Search for the cell housing the specified text and yield its [x, y] center coordinate. 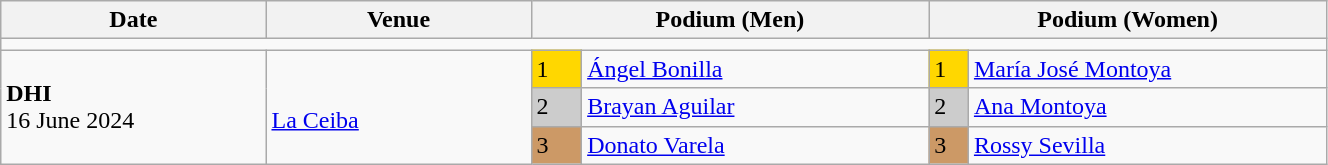
Podium (Men) [730, 20]
Ángel Bonilla [756, 69]
Donato Varela [756, 145]
Rossy Sevilla [1147, 145]
Venue [398, 20]
DHI 16 June 2024 [134, 107]
Brayan Aguilar [756, 107]
La Ceiba [398, 107]
Ana Montoya [1147, 107]
Podium (Women) [1128, 20]
María José Montoya [1147, 69]
Date [134, 20]
